Scan for the cell matching the given text and deliver its [x, y] coordinate at center. 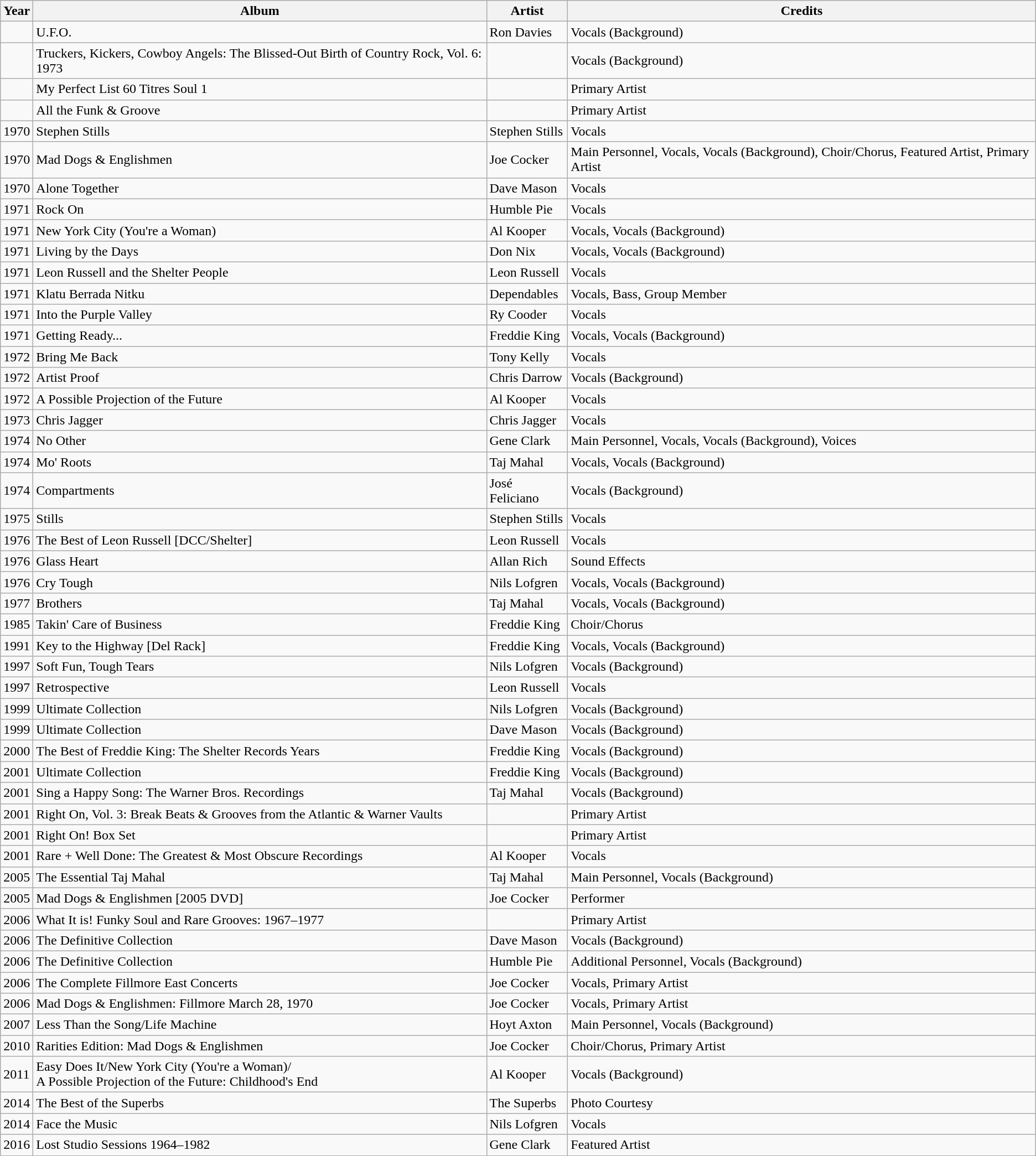
Mo' Roots [260, 462]
Mad Dogs & Englishmen [260, 159]
My Perfect List 60 Titres Soul 1 [260, 89]
The Best of Leon Russell [DCC/Shelter] [260, 540]
Alone Together [260, 188]
1975 [17, 519]
1973 [17, 420]
Choir/Chorus, Primary Artist [801, 1046]
Hoyt Axton [527, 1025]
All the Funk & Groove [260, 110]
Klatu Berrada Nitku [260, 294]
Artist Proof [260, 378]
Main Personnel, Vocals, Vocals (Background), Choir/Chorus, Featured Artist, Primary Artist [801, 159]
Don Nix [527, 251]
Retrospective [260, 688]
Rarities Edition: Mad Dogs & Englishmen [260, 1046]
Featured Artist [801, 1145]
Sound Effects [801, 561]
Performer [801, 898]
The Complete Fillmore East Concerts [260, 982]
Rare + Well Done: The Greatest & Most Obscure Recordings [260, 856]
U.F.O. [260, 32]
Soft Fun, Tough Tears [260, 667]
Credits [801, 11]
Rock On [260, 209]
2007 [17, 1025]
José Feliciano [527, 490]
Sing a Happy Song: The Warner Bros. Recordings [260, 793]
Chris Darrow [527, 378]
Truckers, Kickers, Cowboy Angels: The Blissed-Out Birth of Country Rock, Vol. 6: 1973 [260, 61]
Dependables [527, 294]
1977 [17, 603]
Album [260, 11]
Less Than the Song/Life Machine [260, 1025]
Artist [527, 11]
Glass Heart [260, 561]
Year [17, 11]
Ry Cooder [527, 315]
Main Personnel, Vocals, Vocals (Background), Voices [801, 441]
Into the Purple Valley [260, 315]
What It is! Funky Soul and Rare Grooves: 1967–1977 [260, 919]
The Best of the Superbs [260, 1103]
Compartments [260, 490]
Allan Rich [527, 561]
The Best of Freddie King: The Shelter Records Years [260, 751]
Living by the Days [260, 251]
2010 [17, 1046]
The Superbs [527, 1103]
1991 [17, 646]
Vocals, Bass, Group Member [801, 294]
Face the Music [260, 1124]
Brothers [260, 603]
Stills [260, 519]
2011 [17, 1075]
Lost Studio Sessions 1964–1982 [260, 1145]
Key to the Highway [Del Rack] [260, 646]
Choir/Chorus [801, 624]
Bring Me Back [260, 357]
The Essential Taj Mahal [260, 877]
Right On, Vol. 3: Break Beats & Grooves from the Atlantic & Warner Vaults [260, 814]
Leon Russell and the Shelter People [260, 272]
Takin' Care of Business [260, 624]
Additional Personnel, Vocals (Background) [801, 961]
2000 [17, 751]
1985 [17, 624]
No Other [260, 441]
Cry Tough [260, 582]
New York City (You're a Woman) [260, 230]
Photo Courtesy [801, 1103]
Getting Ready... [260, 336]
Mad Dogs & Englishmen: Fillmore March 28, 1970 [260, 1004]
Ron Davies [527, 32]
A Possible Projection of the Future [260, 399]
Easy Does It/New York City (You're a Woman)/A Possible Projection of the Future: Childhood's End [260, 1075]
Right On! Box Set [260, 835]
2016 [17, 1145]
Mad Dogs & Englishmen [2005 DVD] [260, 898]
Tony Kelly [527, 357]
